Scan for the cell matching the given text and deliver its [X, Y] coordinate at center. 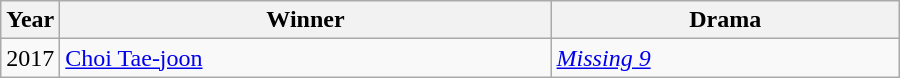
2017 [30, 58]
Winner [306, 20]
Choi Tae-joon [306, 58]
Missing 9 [725, 58]
Year [30, 20]
Drama [725, 20]
